Find where the given text appears and provide that cell's center as [x, y] coordinate. 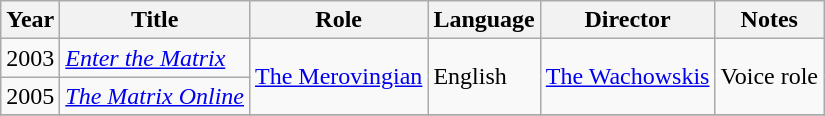
Title [155, 20]
Voice role [770, 77]
Enter the Matrix [155, 58]
Year [30, 20]
The Matrix Online [155, 96]
Language [484, 20]
The Wachowskis [628, 77]
English [484, 77]
Role [339, 20]
Director [628, 20]
2003 [30, 58]
The Merovingian [339, 77]
2005 [30, 96]
Notes [770, 20]
